Return the [X, Y] coordinate for the center point of the cell that contains the specified text.  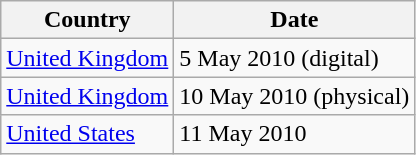
5 May 2010 (digital) [294, 58]
11 May 2010 [294, 134]
United States [88, 134]
Country [88, 20]
Date [294, 20]
10 May 2010 (physical) [294, 96]
